Pinpoint the cell where the given text exists, returning its (x, y) midpoint coordinate. 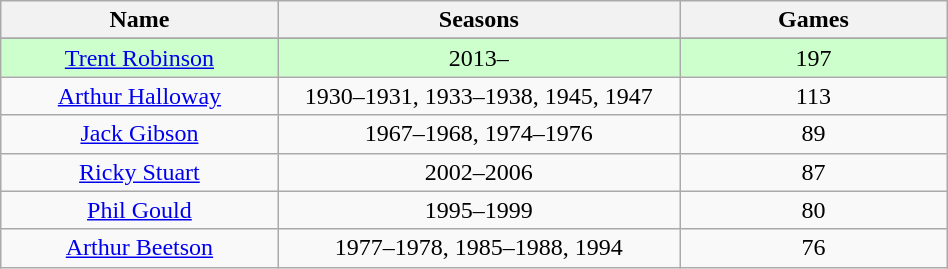
Seasons (478, 20)
Phil Gould (140, 210)
1995–1999 (478, 210)
Ricky Stuart (140, 172)
Arthur Beetson (140, 248)
80 (814, 210)
Jack Gibson (140, 134)
1967–1968, 1974–1976 (478, 134)
89 (814, 134)
197 (814, 58)
87 (814, 172)
Arthur Halloway (140, 96)
Name (140, 20)
2013– (478, 58)
1930–1931, 1933–1938, 1945, 1947 (478, 96)
1977–1978, 1985–1988, 1994 (478, 248)
113 (814, 96)
2002–2006 (478, 172)
Games (814, 20)
Trent Robinson (140, 58)
76 (814, 248)
